Capture the cell that displays the provided text and extract its [x, y] central coordinate. 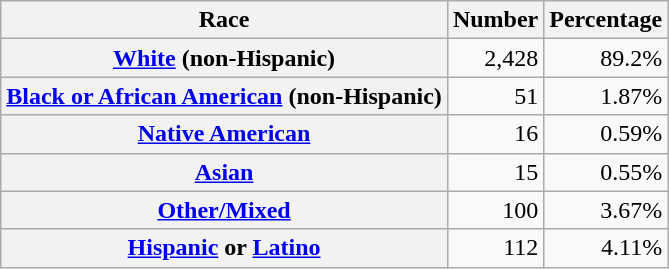
0.55% [606, 172]
Native American [224, 134]
3.67% [606, 210]
Hispanic or Latino [224, 248]
15 [495, 172]
89.2% [606, 58]
112 [495, 248]
16 [495, 134]
Number [495, 20]
100 [495, 210]
51 [495, 96]
Percentage [606, 20]
White (non-Hispanic) [224, 58]
Race [224, 20]
0.59% [606, 134]
Asian [224, 172]
Black or African American (non-Hispanic) [224, 96]
Other/Mixed [224, 210]
2,428 [495, 58]
1.87% [606, 96]
4.11% [606, 248]
